Capture the cell that displays the provided text and extract its [x, y] central coordinate. 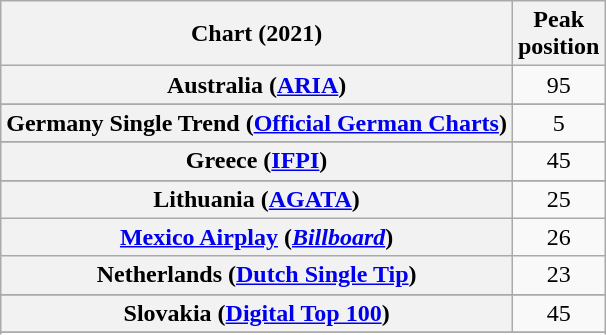
Greece (IFPI) [257, 161]
23 [558, 275]
Germany Single Trend (Official German Charts) [257, 123]
Chart (2021) [257, 34]
Mexico Airplay (Billboard) [257, 237]
26 [558, 237]
Australia (ARIA) [257, 85]
Slovakia (Digital Top 100) [257, 313]
25 [558, 199]
Lithuania (AGATA) [257, 199]
95 [558, 85]
5 [558, 123]
Netherlands (Dutch Single Tip) [257, 275]
Peakposition [558, 34]
